Output the (X, Y) coordinate of the center of the cell containing the given text.  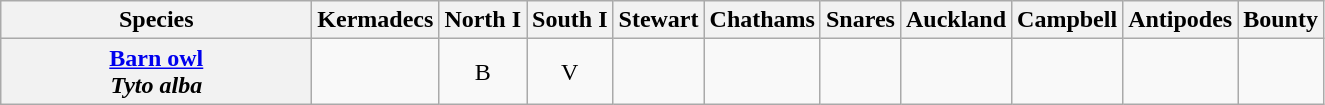
Campbell (1068, 20)
Chathams (762, 20)
Barn owlTyto alba (156, 72)
South I (570, 20)
V (570, 72)
Bounty (1281, 20)
North I (483, 20)
Antipodes (1180, 20)
Snares (860, 20)
Stewart (658, 20)
B (483, 72)
Species (156, 20)
Kermadecs (376, 20)
Auckland (956, 20)
